Identify which cell holds the provided text, then report its [X, Y] central coordinate. 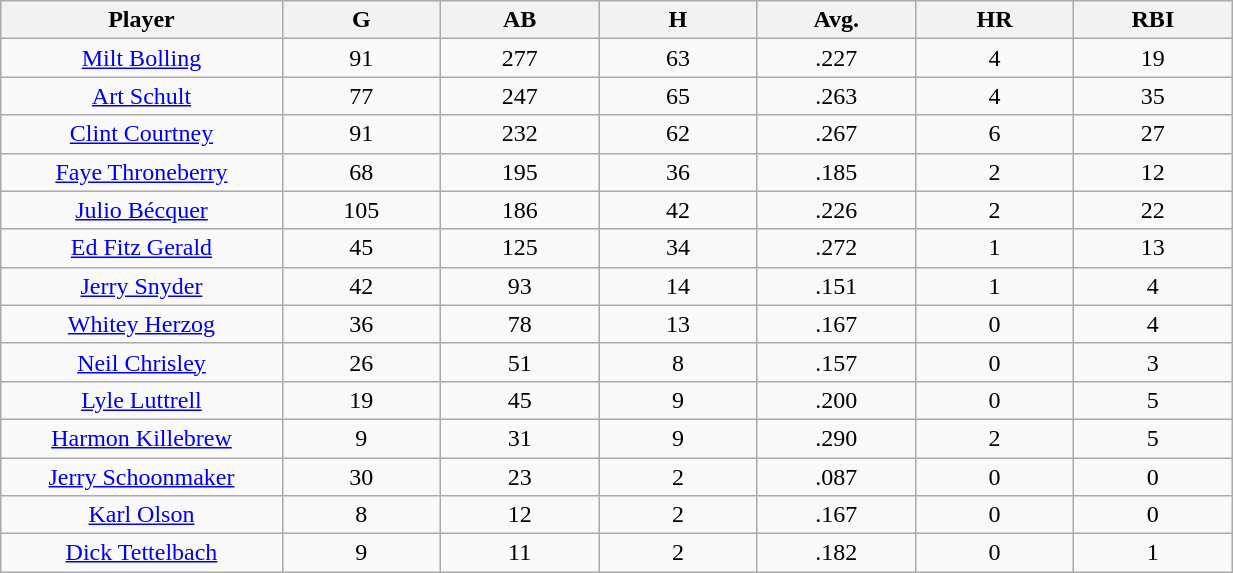
65 [678, 96]
Faye Throneberry [142, 172]
Jerry Snyder [142, 286]
31 [519, 438]
.272 [836, 248]
78 [519, 324]
RBI [1153, 20]
Whitey Herzog [142, 324]
.087 [836, 477]
Neil Chrisley [142, 362]
34 [678, 248]
93 [519, 286]
14 [678, 286]
26 [361, 362]
Avg. [836, 20]
.185 [836, 172]
HR [994, 20]
Milt Bolling [142, 58]
27 [1153, 134]
11 [519, 553]
62 [678, 134]
Ed Fitz Gerald [142, 248]
.226 [836, 210]
.263 [836, 96]
.227 [836, 58]
125 [519, 248]
Player [142, 20]
68 [361, 172]
3 [1153, 362]
35 [1153, 96]
.151 [836, 286]
Clint Courtney [142, 134]
Art Schult [142, 96]
Harmon Killebrew [142, 438]
105 [361, 210]
247 [519, 96]
Julio Bécquer [142, 210]
77 [361, 96]
.267 [836, 134]
.182 [836, 553]
195 [519, 172]
23 [519, 477]
.157 [836, 362]
Karl Olson [142, 515]
Lyle Luttrell [142, 400]
277 [519, 58]
232 [519, 134]
30 [361, 477]
186 [519, 210]
.290 [836, 438]
6 [994, 134]
51 [519, 362]
G [361, 20]
22 [1153, 210]
Dick Tettelbach [142, 553]
Jerry Schoonmaker [142, 477]
H [678, 20]
AB [519, 20]
.200 [836, 400]
63 [678, 58]
